Determine the [x, y] coordinate at the center of the cell enclosing the given text.  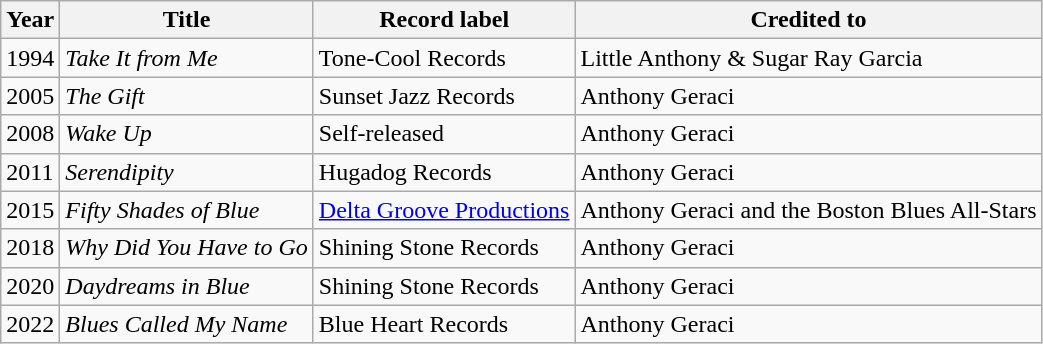
Delta Groove Productions [444, 210]
Anthony Geraci and the Boston Blues All-Stars [808, 210]
Wake Up [187, 134]
Credited to [808, 20]
Tone-Cool Records [444, 58]
Blues Called My Name [187, 324]
Year [30, 20]
2008 [30, 134]
2022 [30, 324]
Why Did You Have to Go [187, 248]
Sunset Jazz Records [444, 96]
2005 [30, 96]
Title [187, 20]
1994 [30, 58]
2020 [30, 286]
The Gift [187, 96]
Daydreams in Blue [187, 286]
Serendipity [187, 172]
Self-released [444, 134]
2011 [30, 172]
2015 [30, 210]
2018 [30, 248]
Little Anthony & Sugar Ray Garcia [808, 58]
Fifty Shades of Blue [187, 210]
Record label [444, 20]
Hugadog Records [444, 172]
Blue Heart Records [444, 324]
Take It from Me [187, 58]
